Pinpoint the cell where the given text exists, returning its (x, y) midpoint coordinate. 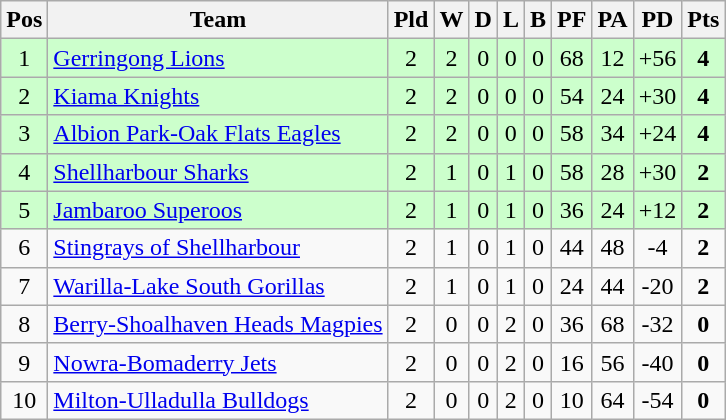
Nowra-Bomaderry Jets (218, 362)
28 (612, 172)
-4 (658, 248)
Shellharbour Sharks (218, 172)
+24 (658, 134)
-20 (658, 286)
-40 (658, 362)
Warilla-Lake South Gorillas (218, 286)
-32 (658, 324)
Berry-Shoalhaven Heads Magpies (218, 324)
54 (571, 96)
Gerringong Lions (218, 58)
56 (612, 362)
8 (24, 324)
Pts (704, 20)
3 (24, 134)
Milton-Ulladulla Bulldogs (218, 400)
-54 (658, 400)
5 (24, 210)
PF (571, 20)
B (538, 20)
Albion Park-Oak Flats Eagles (218, 134)
L (510, 20)
48 (612, 248)
+56 (658, 58)
9 (24, 362)
D (483, 20)
Jambaroo Superoos (218, 210)
64 (612, 400)
6 (24, 248)
34 (612, 134)
Stingrays of Shellharbour (218, 248)
16 (571, 362)
Team (218, 20)
7 (24, 286)
Pld (411, 20)
PA (612, 20)
12 (612, 58)
Kiama Knights (218, 96)
Pos (24, 20)
+12 (658, 210)
PD (658, 20)
W (452, 20)
